Identify which cell holds the provided text, then report its (X, Y) central coordinate. 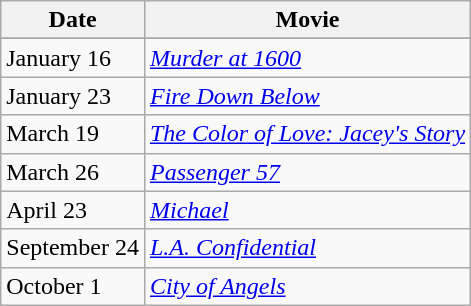
City of Angels (307, 286)
L.A. Confidential (307, 248)
January 23 (73, 96)
Murder at 1600 (307, 58)
Movie (307, 20)
Fire Down Below (307, 96)
March 19 (73, 134)
Passenger 57 (307, 172)
October 1 (73, 286)
Michael (307, 210)
Date (73, 20)
September 24 (73, 248)
The Color of Love: Jacey's Story (307, 134)
April 23 (73, 210)
March 26 (73, 172)
January 16 (73, 58)
